Locate the cell with the specified text and output its [X, Y] center coordinate. 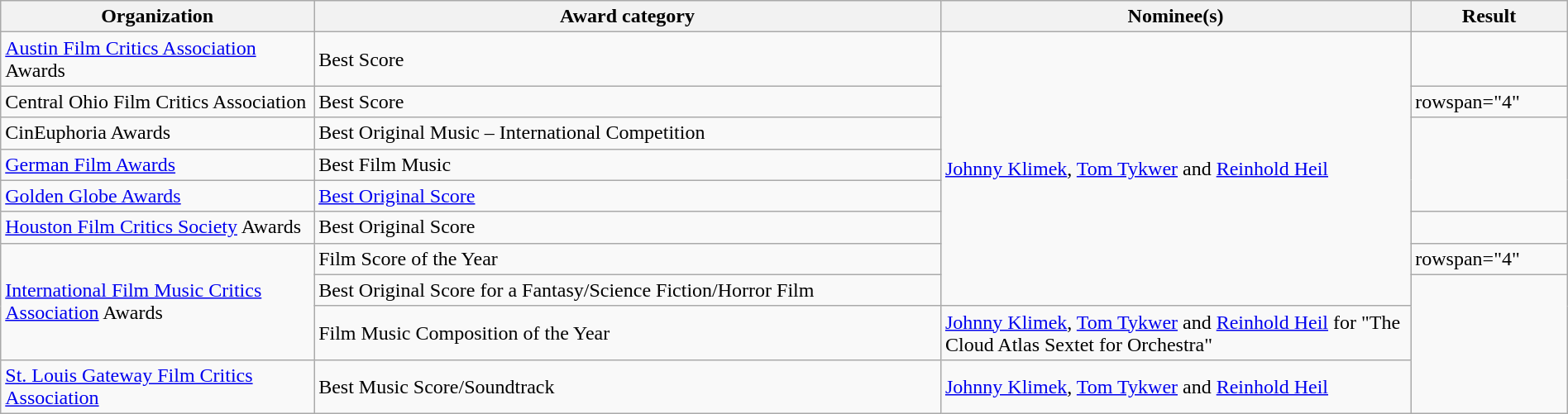
Award category [628, 17]
Houston Film Critics Society Awards [157, 227]
Austin Film Critics Association Awards [157, 59]
Organization [157, 17]
Result [1489, 17]
Johnny Klimek, Tom Tykwer and Reinhold Heil for "The Cloud Atlas Sextet for Orchestra" [1175, 332]
Nominee(s) [1175, 17]
Film Score of the Year [628, 259]
Best Original Music – International Competition [628, 133]
CinEuphoria Awards [157, 133]
Best Film Music [628, 164]
St. Louis Gateway Film Critics Association [157, 387]
Best Music Score/Soundtrack [628, 387]
International Film Music Critics Association Awards [157, 301]
Golden Globe Awards [157, 196]
Film Music Composition of the Year [628, 332]
Central Ohio Film Critics Association [157, 102]
German Film Awards [157, 164]
Best Original Score for a Fantasy/Science Fiction/Horror Film [628, 290]
